Detect which cell encompasses the target text, then output its [x, y] center coordinate. 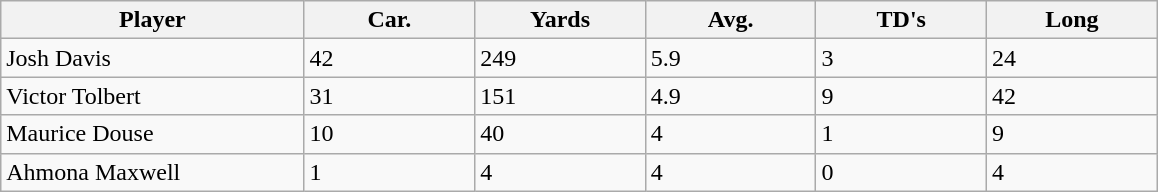
31 [390, 96]
24 [1072, 58]
151 [560, 96]
0 [902, 172]
Maurice Douse [152, 134]
Player [152, 20]
40 [560, 134]
Avg. [730, 20]
Victor Tolbert [152, 96]
3 [902, 58]
249 [560, 58]
5.9 [730, 58]
Josh Davis [152, 58]
10 [390, 134]
4.9 [730, 96]
Ahmona Maxwell [152, 172]
Yards [560, 20]
TD's [902, 20]
Long [1072, 20]
Car. [390, 20]
